Provide the [X, Y] coordinate of the cell's center where the given text is located.  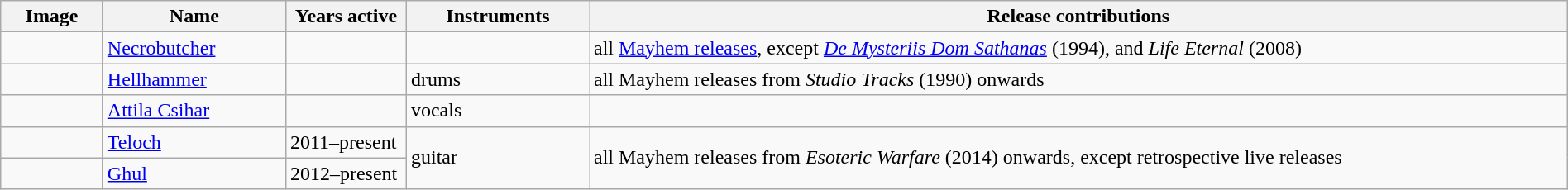
2012–present [346, 173]
Instruments [498, 17]
Image [52, 17]
Necrobutcher [194, 48]
2011–present [346, 142]
Ghul [194, 173]
drums [498, 79]
guitar [498, 158]
Release contributions [1078, 17]
vocals [498, 111]
Teloch [194, 142]
Years active [346, 17]
Attila Csihar [194, 111]
all Mayhem releases, except De Mysteriis Dom Sathanas (1994), and Life Eternal (2008) [1078, 48]
all Mayhem releases from Studio Tracks (1990) onwards [1078, 79]
Hellhammer [194, 79]
all Mayhem releases from Esoteric Warfare (2014) onwards, except retrospective live releases [1078, 158]
Name [194, 17]
